Identify which cell holds the provided text, then report its [x, y] central coordinate. 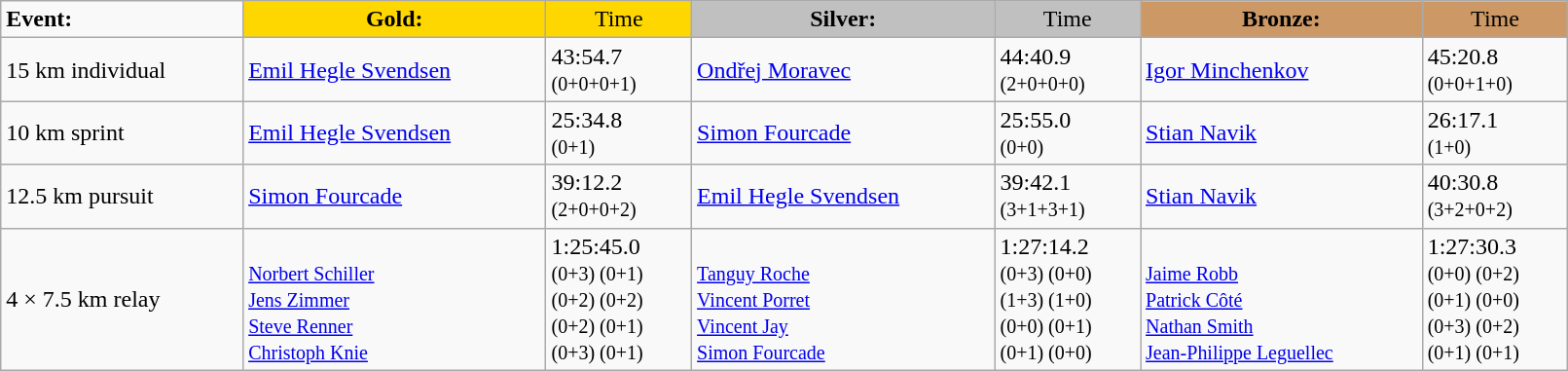
Tanguy Roche Vincent Porret Vincent Jay Simon Fourcade [843, 299]
25:34.8(0+1) [619, 132]
26:17.1(1+0) [1495, 132]
39:42.1(3+1+3+1) [1068, 197]
Silver: [843, 19]
1:27:14.2(0+3) (0+0)(1+3) (1+0) (0+0) (0+1)(0+1) (0+0) [1068, 299]
39:12.2(2+0+0+2) [619, 197]
Gold: [395, 19]
10 km sprint [123, 132]
15 km individual [123, 70]
44:40.9(2+0+0+0) [1068, 70]
4 × 7.5 km relay [123, 299]
25:55.0(0+0) [1068, 132]
Jaime Robb Patrick Côté Nathan Smith Jean-Philippe Leguellec [1282, 299]
1:27:30.3(0+0) (0+2)(0+1) (0+0)(0+3) (0+2)(0+1) (0+1) [1495, 299]
Igor Minchenkov [1282, 70]
40:30.8(3+2+0+2) [1495, 197]
Bronze: [1282, 19]
12.5 km pursuit [123, 197]
Norbert Schiller Jens Zimmer Steve Renner Christoph Knie [395, 299]
43:54.7(0+0+0+1) [619, 70]
45:20.8(0+0+1+0) [1495, 70]
Ondřej Moravec [843, 70]
1:25:45.0 (0+3) (0+1)(0+2) (0+2)(0+2) (0+1)(0+3) (0+1) [619, 299]
Event: [123, 19]
